Extract the [X, Y] coordinate from the center of the cell holding the provided text.  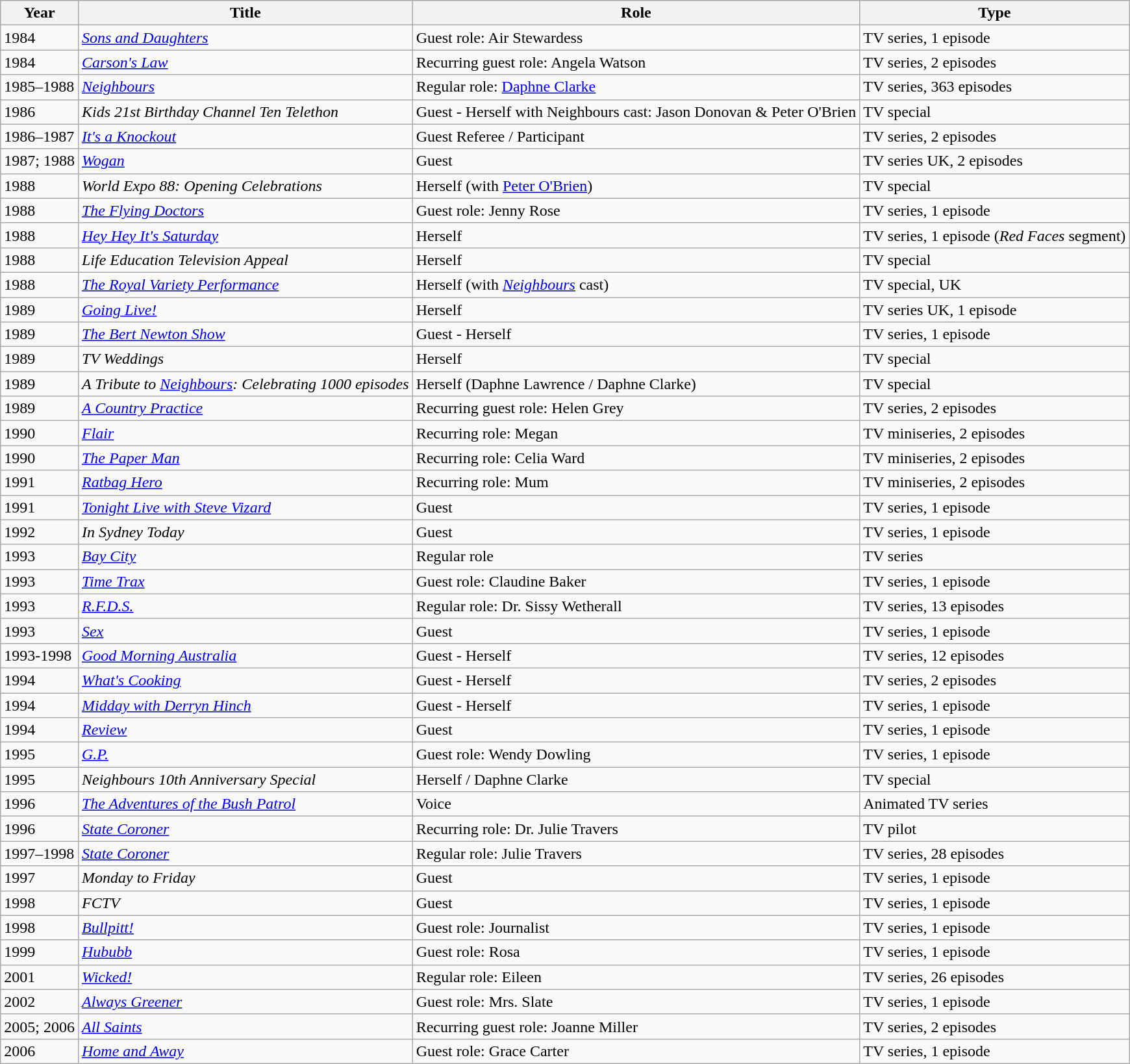
Bullpitt! [245, 928]
1985–1988 [40, 87]
Type [995, 13]
Sons and Daughters [245, 38]
Guest role: Air Stewardess [636, 38]
Title [245, 13]
TV special, UK [995, 285]
Review [245, 730]
Guest - Herself with Neighbours cast: Jason Donovan & Peter O'Brien [636, 112]
A Tribute to Neighbours: Celebrating 1000 episodes [245, 384]
World Expo 88: Opening Celebrations [245, 186]
Sex [245, 631]
Going Live! [245, 310]
Guest role: Claudine Baker [636, 581]
Hey Hey It's Saturday [245, 235]
Animated TV series [995, 804]
Ratbag Hero [245, 483]
What's Cooking [245, 680]
Regular role: Daphne Clarke [636, 87]
Hububb [245, 952]
Carson's Law [245, 62]
TV series, 28 episodes [995, 854]
Monday to Friday [245, 878]
Regular role: Dr. Sissy Wetherall [636, 606]
Wogan [245, 161]
The Paper Man [245, 458]
1986–1987 [40, 136]
Regular role: Eileen [636, 977]
TV series, 1 episode (Red Faces segment) [995, 235]
Recurring guest role: Joanne Miller [636, 1026]
TV series, 12 episodes [995, 655]
Always Greener [245, 1002]
1992 [40, 532]
Regular role: Julie Travers [636, 854]
2002 [40, 1002]
Kids 21st Birthday Channel Ten Telethon [245, 112]
TV pilot [995, 829]
Recurring role: Celia Ward [636, 458]
Neighbours 10th Anniversary Special [245, 779]
Tonight Live with Steve Vizard [245, 507]
In Sydney Today [245, 532]
Year [40, 13]
Guest role: Wendy Dowling [636, 755]
1987; 1988 [40, 161]
TV series, 26 episodes [995, 977]
Neighbours [245, 87]
Midday with Derryn Hinch [245, 705]
Recurring guest role: Helen Grey [636, 409]
Time Trax [245, 581]
Herself (with Peter O'Brien) [636, 186]
Bay City [245, 557]
It's a Knockout [245, 136]
2001 [40, 977]
All Saints [245, 1026]
Recurring role: Dr. Julie Travers [636, 829]
Herself (with Neighbours cast) [636, 285]
The Flying Doctors [245, 210]
2005; 2006 [40, 1026]
FCTV [245, 903]
Regular role [636, 557]
Guest role: Jenny Rose [636, 210]
Herself / Daphne Clarke [636, 779]
Flair [245, 433]
R.F.D.S. [245, 606]
1997–1998 [40, 854]
Recurring guest role: Angela Watson [636, 62]
2006 [40, 1051]
Voice [636, 804]
TV Weddings [245, 359]
Life Education Television Appeal [245, 260]
1986 [40, 112]
A Country Practice [245, 409]
TV series UK, 2 episodes [995, 161]
TV series, 13 episodes [995, 606]
The Royal Variety Performance [245, 285]
TV series UK, 1 episode [995, 310]
Guest Referee / Participant [636, 136]
1993-1998 [40, 655]
Recurring role: Megan [636, 433]
1997 [40, 878]
Guest role: Rosa [636, 952]
G.P. [245, 755]
TV series, 363 episodes [995, 87]
The Adventures of the Bush Patrol [245, 804]
1999 [40, 952]
Guest role: Grace Carter [636, 1051]
Good Morning Australia [245, 655]
Home and Away [245, 1051]
Wicked! [245, 977]
Herself (Daphne Lawrence / Daphne Clarke) [636, 384]
Guest role: Mrs. Slate [636, 1002]
Guest role: Journalist [636, 928]
Recurring role: Mum [636, 483]
The Bert Newton Show [245, 335]
Role [636, 13]
TV series [995, 557]
